Provide the (x, y) coordinate of the cell's center where the given text is located.  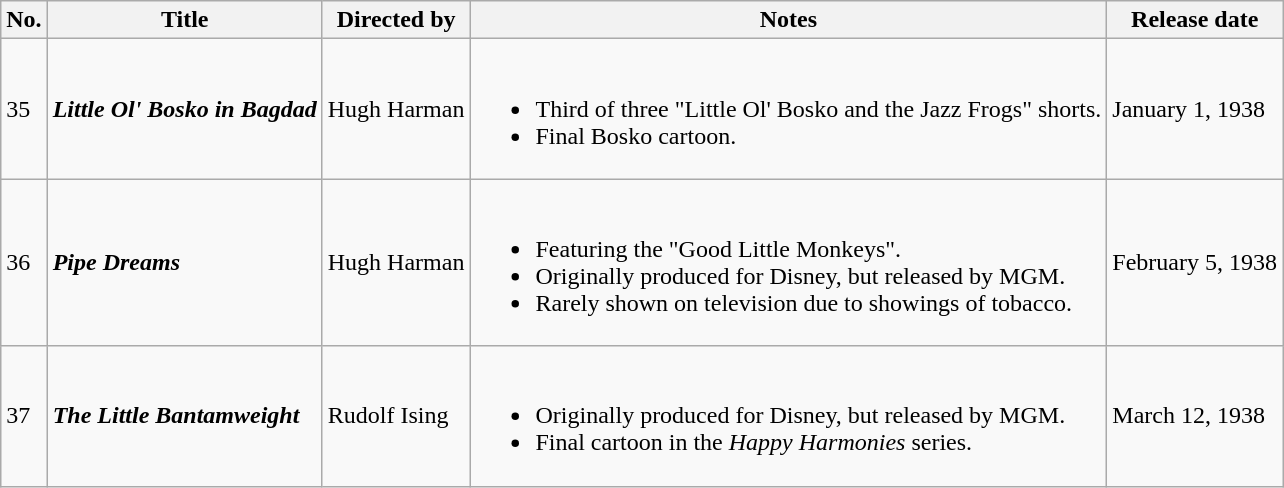
Directed by (396, 20)
Little Ol' Bosko in Bagdad (184, 109)
Rudolf Ising (396, 416)
February 5, 1938 (1195, 262)
Title (184, 20)
Notes (788, 20)
Featuring the "Good Little Monkeys".Originally produced for Disney, but released by MGM.Rarely shown on television due to showings of tobacco. (788, 262)
The Little Bantamweight (184, 416)
March 12, 1938 (1195, 416)
January 1, 1938 (1195, 109)
36 (24, 262)
Release date (1195, 20)
Pipe Dreams (184, 262)
35 (24, 109)
Originally produced for Disney, but released by MGM.Final cartoon in the Happy Harmonies series. (788, 416)
Third of three "Little Ol' Bosko and the Jazz Frogs" shorts.Final Bosko cartoon. (788, 109)
No. (24, 20)
37 (24, 416)
